Find where the given text appears and provide that cell's center as (X, Y) coordinate. 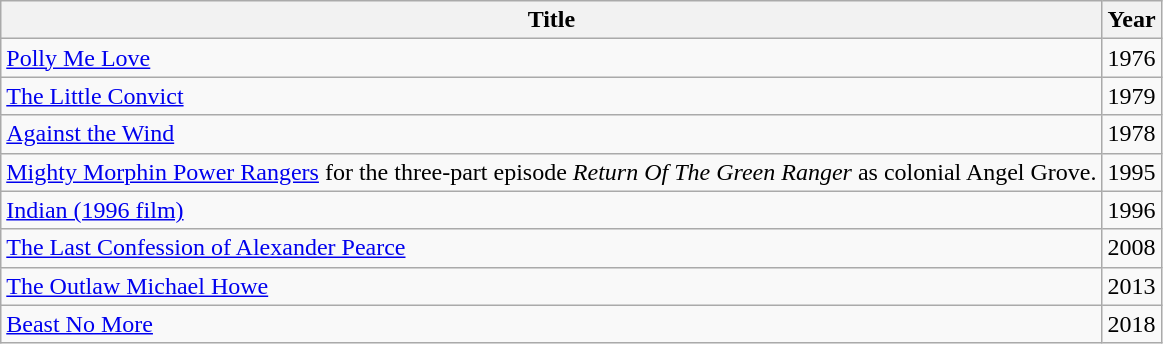
Beast No More (552, 324)
1979 (1132, 96)
2008 (1132, 248)
1976 (1132, 58)
The Little Convict (552, 96)
2013 (1132, 286)
The Last Confession of Alexander Pearce (552, 248)
The Outlaw Michael Howe (552, 286)
1978 (1132, 134)
2018 (1132, 324)
Mighty Morphin Power Rangers for the three-part episode Return Of The Green Ranger as colonial Angel Grove. (552, 172)
Year (1132, 20)
Indian (1996 film) (552, 210)
1996 (1132, 210)
Polly Me Love (552, 58)
1995 (1132, 172)
Against the Wind (552, 134)
Title (552, 20)
